From the cell containing the given text, extract its center point as (x, y) coordinate. 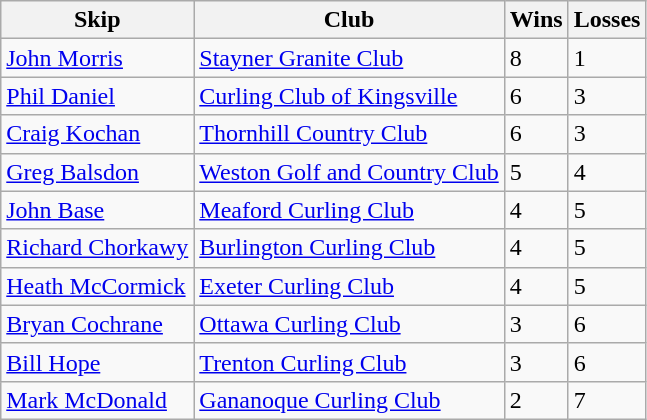
Thornhill Country Club (349, 134)
Bill Hope (98, 362)
Greg Balsdon (98, 172)
2 (536, 400)
Curling Club of Kingsville (349, 96)
Wins (536, 20)
John Base (98, 210)
7 (607, 400)
Club (349, 20)
Weston Golf and Country Club (349, 172)
Craig Kochan (98, 134)
Phil Daniel (98, 96)
Meaford Curling Club (349, 210)
Exeter Curling Club (349, 286)
Skip (98, 20)
8 (536, 58)
Losses (607, 20)
Trenton Curling Club (349, 362)
1 (607, 58)
Heath McCormick (98, 286)
Ottawa Curling Club (349, 324)
Richard Chorkawy (98, 248)
Bryan Cochrane (98, 324)
Gananoque Curling Club (349, 400)
Stayner Granite Club (349, 58)
Burlington Curling Club (349, 248)
John Morris (98, 58)
Mark McDonald (98, 400)
